From the cell containing the given text, extract its center point as [X, Y] coordinate. 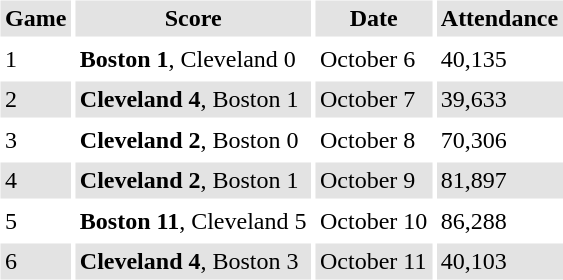
6 [35, 262]
Cleveland 4, Boston 1 [193, 100]
39,633 [499, 100]
Cleveland 2, Boston 0 [193, 140]
Date [374, 18]
Game [35, 18]
October 7 [374, 100]
October 10 [374, 221]
October 8 [374, 140]
5 [35, 221]
1 [35, 59]
October 11 [374, 262]
October 6 [374, 59]
Cleveland 4, Boston 3 [193, 262]
October 9 [374, 180]
Boston 11, Cleveland 5 [193, 221]
3 [35, 140]
2 [35, 100]
81,897 [499, 180]
40,103 [499, 262]
Boston 1, Cleveland 0 [193, 59]
70,306 [499, 140]
Attendance [499, 18]
4 [35, 180]
40,135 [499, 59]
Score [193, 18]
86,288 [499, 221]
Cleveland 2, Boston 1 [193, 180]
